Pinpoint the cell where the given text exists, returning its (x, y) midpoint coordinate. 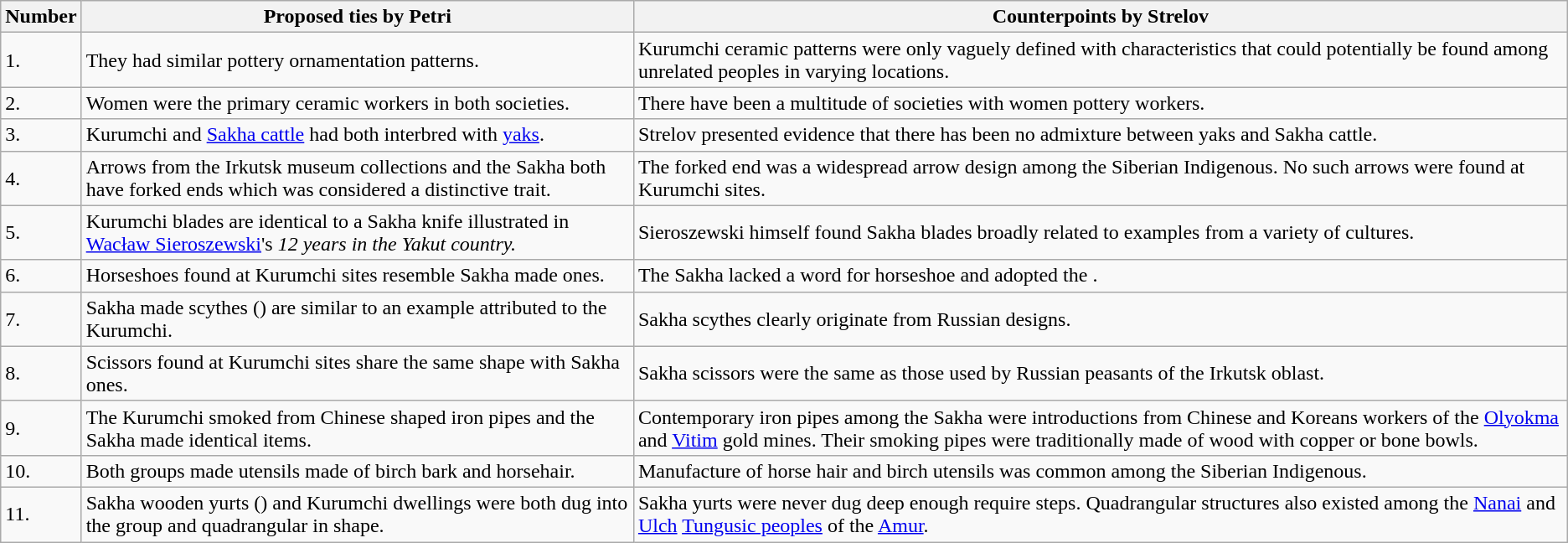
Proposed ties by Petri (357, 17)
The Kurumchi smoked from Chinese shaped iron pipes and the Sakha made identical items. (357, 427)
4. (41, 178)
3. (41, 135)
11. (41, 515)
10. (41, 471)
Number (41, 17)
Horseshoes found at Kurumchi sites resemble Sakha made ones. (357, 276)
Sieroszewski himself found Sakha blades broadly related to examples from a variety of cultures. (1101, 233)
Counterpoints by Strelov (1101, 17)
Arrows from the Irkutsk museum collections and the Sakha both have forked ends which was considered a distinctive trait. (357, 178)
Scissors found at Kurumchi sites share the same shape with Sakha ones. (357, 374)
8. (41, 374)
Sakha made scythes () are similar to an example attributed to the Kurumchi. (357, 318)
They had similar pottery ornamentation patterns. (357, 60)
The Sakha lacked a word for horseshoe and adopted the . (1101, 276)
Strelov presented evidence that there has been no admixture between yaks and Sakha cattle. (1101, 135)
Sakha scythes clearly originate from Russian designs. (1101, 318)
There have been a multitude of societies with women pottery workers. (1101, 103)
5. (41, 233)
Both groups made utensils made of birch bark and horsehair. (357, 471)
Manufacture of horse hair and birch utensils was common among the Siberian Indigenous. (1101, 471)
Sakha wooden yurts () and Kurumchi dwellings were both dug into the group and quadrangular in shape. (357, 515)
The forked end was a widespread arrow design among the Siberian Indigenous. No such arrows were found at Kurumchi sites. (1101, 178)
Kurumchi and Sakha cattle had both interbred with yaks. (357, 135)
Sakha yurts were never dug deep enough require steps. Quadrangular structures also existed among the Nanai and Ulch Tungusic peoples of the Amur. (1101, 515)
1. (41, 60)
Sakha scissors were the same as those used by Russian peasants of the Irkutsk oblast. (1101, 374)
9. (41, 427)
2. (41, 103)
Kurumchi blades are identical to a Sakha knife illustrated in Wacław Sieroszewski's 12 years in the Yakut country. (357, 233)
Women were the primary ceramic workers in both societies. (357, 103)
6. (41, 276)
7. (41, 318)
